Find where the given text appears and provide that cell's center as [x, y] coordinate. 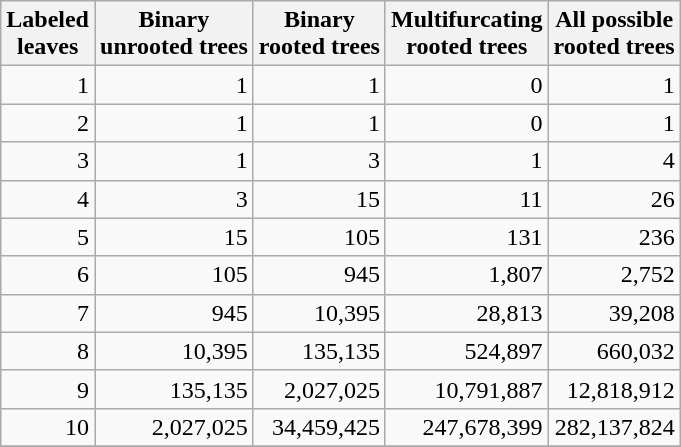
8 [48, 351]
1,807 [466, 275]
524,897 [466, 351]
28,813 [466, 313]
All possiblerooted trees [614, 34]
236 [614, 237]
39,208 [614, 313]
34,459,425 [319, 427]
10 [48, 427]
131 [466, 237]
Binaryunrooted trees [174, 34]
282,137,824 [614, 427]
660,032 [614, 351]
Multifurcatingrooted trees [466, 34]
11 [466, 199]
9 [48, 389]
26 [614, 199]
5 [48, 237]
Binaryrooted trees [319, 34]
247,678,399 [466, 427]
2,752 [614, 275]
2 [48, 123]
Labeledleaves [48, 34]
10,791,887 [466, 389]
12,818,912 [614, 389]
6 [48, 275]
7 [48, 313]
